Extract the [X, Y] coordinate from the center of the cell holding the provided text.  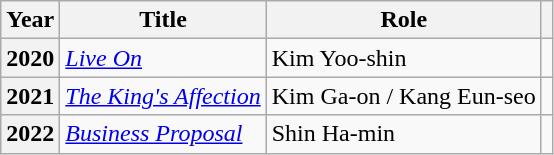
The King's Affection [163, 96]
2021 [30, 96]
Business Proposal [163, 134]
Role [404, 20]
Kim Ga-on / Kang Eun-seo [404, 96]
Title [163, 20]
Year [30, 20]
2022 [30, 134]
Kim Yoo-shin [404, 58]
Live On [163, 58]
Shin Ha-min [404, 134]
2020 [30, 58]
